Capture the cell that displays the provided text and extract its (X, Y) central coordinate. 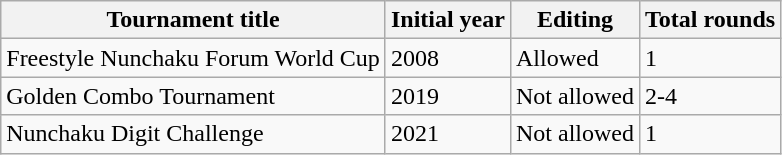
2021 (448, 134)
2008 (448, 58)
Freestyle Nunchaku Forum World Cup (194, 58)
Golden Combo Tournament (194, 96)
Initial year (448, 20)
Tournament title (194, 20)
Editing (574, 20)
Nunchaku Digit Challenge (194, 134)
Total rounds (710, 20)
Allowed (574, 58)
2019 (448, 96)
2-4 (710, 96)
